Locate the cell with the specified text and output its (x, y) center coordinate. 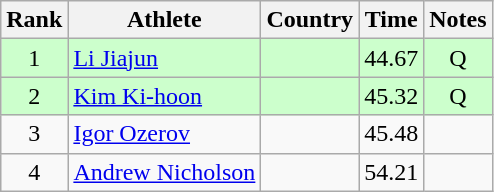
Rank (34, 20)
4 (34, 172)
Kim Ki-hoon (164, 96)
Igor Ozerov (164, 134)
Country (310, 20)
3 (34, 134)
Athlete (164, 20)
Andrew Nicholson (164, 172)
44.67 (392, 58)
Li Jiajun (164, 58)
Notes (458, 20)
2 (34, 96)
54.21 (392, 172)
45.48 (392, 134)
1 (34, 58)
Time (392, 20)
45.32 (392, 96)
